Detect which cell encompasses the target text, then output its [x, y] center coordinate. 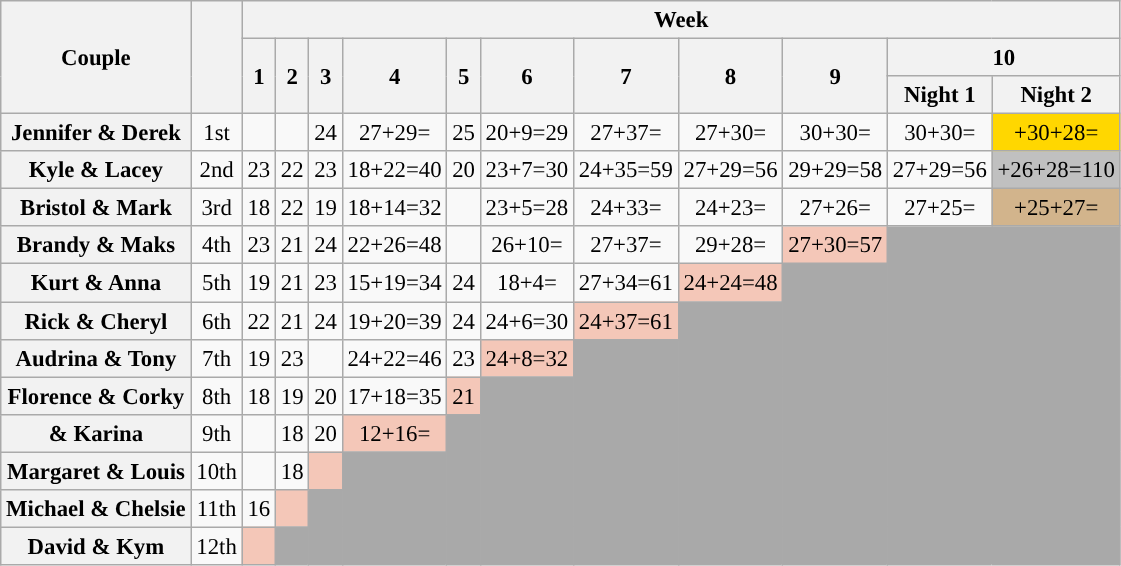
19+20=39 [394, 321]
25 [464, 133]
27+25= [940, 208]
5th [216, 283]
Kyle & Lacey [96, 170]
27+29= [394, 133]
18+4= [526, 283]
Week [681, 20]
9 [836, 76]
3rd [216, 208]
16 [258, 509]
17+18=35 [394, 396]
18+22=40 [394, 170]
24+22=46 [394, 358]
27+34=61 [626, 283]
15+19=34 [394, 283]
6th [216, 321]
27+30= [730, 133]
23+5=28 [526, 208]
+26+28=110 [1056, 170]
29+29=58 [836, 170]
+25+27= [1056, 208]
7 [626, 76]
2 [292, 76]
22+26=48 [394, 245]
24+8=32 [526, 358]
2nd [216, 170]
8th [216, 396]
4th [216, 245]
10 [1004, 58]
Audrina & Tony [96, 358]
+30+28= [1056, 133]
12+16= [394, 433]
24+6=30 [526, 321]
27+30=57 [836, 245]
18+14=32 [394, 208]
24+37=61 [626, 321]
Brandy & Maks [96, 245]
24+23= [730, 208]
9th [216, 433]
7th [216, 358]
8 [730, 76]
24+35=59 [626, 170]
Rick & Cheryl [96, 321]
23+7=30 [526, 170]
Night 1 [940, 95]
1 [258, 76]
Couple [96, 58]
29+28= [730, 245]
5 [464, 76]
24+24=48 [730, 283]
11th [216, 509]
Jennifer & Derek [96, 133]
24+33= [626, 208]
Florence & Corky [96, 396]
4 [394, 76]
Margaret & Louis [96, 471]
Night 2 [1056, 95]
& Karina [96, 433]
26+10= [526, 245]
6 [526, 76]
27+26= [836, 208]
Kurt & Anna [96, 283]
20+9=29 [526, 133]
3 [326, 76]
David & Kym [96, 546]
Bristol & Mark [96, 208]
12th [216, 546]
1st [216, 133]
10th [216, 471]
Michael & Chelsie [96, 509]
